Pinpoint the cell where the given text exists, returning its [X, Y] midpoint coordinate. 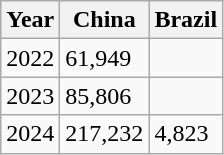
4,823 [186, 134]
2024 [30, 134]
217,232 [104, 134]
61,949 [104, 58]
Year [30, 20]
Brazil [186, 20]
2022 [30, 58]
85,806 [104, 96]
China [104, 20]
2023 [30, 96]
